Find where the given text appears and provide that cell's center as (X, Y) coordinate. 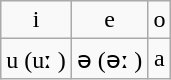
u (uː ) (36, 59)
o (160, 20)
a (160, 59)
e (110, 20)
ə (əː ) (110, 59)
i (36, 20)
